Detect which cell encompasses the target text, then output its [X, Y] center coordinate. 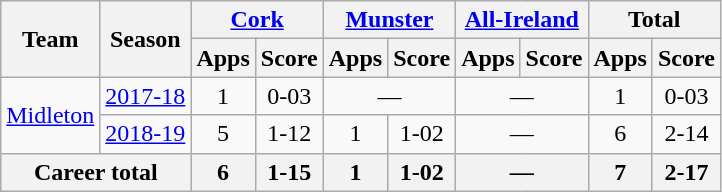
5 [223, 134]
2017-18 [146, 96]
Cork [257, 20]
2-14 [686, 134]
2018-19 [146, 134]
Team [50, 39]
Career total [96, 172]
1-15 [289, 172]
Season [146, 39]
All-Ireland [522, 20]
7 [620, 172]
1-12 [289, 134]
2-17 [686, 172]
Total [654, 20]
Midleton [50, 115]
Munster [389, 20]
